Return the (X, Y) coordinate for the center point of the cell that contains the specified text.  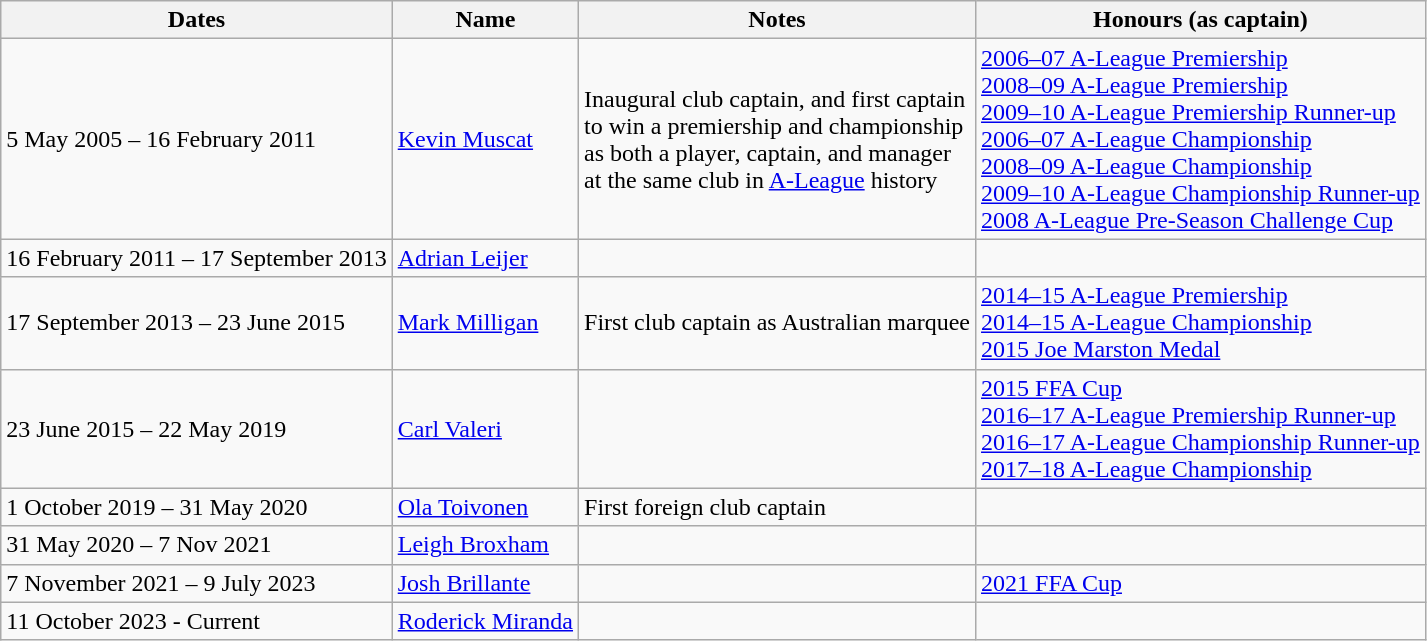
Carl Valeri (485, 428)
17 September 2013 – 23 June 2015 (196, 323)
First foreign club captain (778, 507)
Ola Toivonen (485, 507)
16 February 2011 – 17 September 2013 (196, 258)
2015 FFA Cup2016–17 A-League Premiership Runner-up2016–17 A-League Championship Runner-up2017–18 A-League Championship (1201, 428)
Leigh Broxham (485, 545)
Adrian Leijer (485, 258)
Kevin Muscat (485, 139)
7 November 2021 – 9 July 2023 (196, 583)
5 May 2005 – 16 February 2011 (196, 139)
Roderick Miranda (485, 621)
Mark Milligan (485, 323)
1 October 2019 – 31 May 2020 (196, 507)
31 May 2020 – 7 Nov 2021 (196, 545)
First club captain as Australian marquee (778, 323)
Name (485, 20)
2021 FFA Cup (1201, 583)
Honours (as captain) (1201, 20)
Dates (196, 20)
11 October 2023 - Current (196, 621)
Notes (778, 20)
23 June 2015 – 22 May 2019 (196, 428)
2014–15 A-League Premiership 2014–15 A-League Championship 2015 Joe Marston Medal (1201, 323)
Josh Brillante (485, 583)
